Search for the cell housing the specified text and yield its [X, Y] center coordinate. 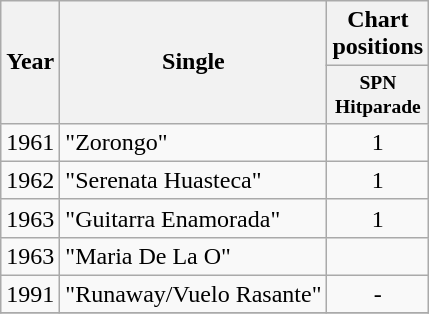
1962 [30, 180]
"Zorongo" [194, 142]
Chart positions [378, 34]
Year [30, 62]
"Serenata Huasteca" [194, 180]
1961 [30, 142]
1991 [30, 294]
- [378, 294]
"Maria De La O" [194, 256]
"Guitarra Enamorada" [194, 218]
SPNHitparade [378, 94]
"Runaway/Vuelo Rasante" [194, 294]
Single [194, 62]
